Provide the (x, y) coordinate of the cell's center where the given text is located.  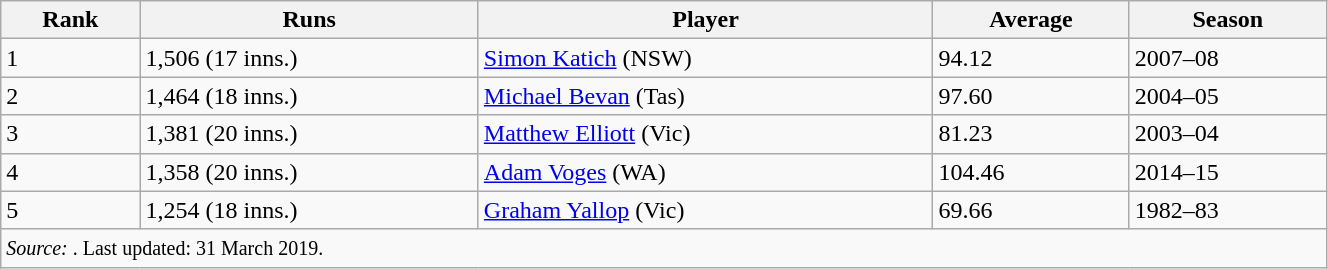
Simon Katich (NSW) (706, 58)
5 (70, 210)
Source: . Last updated: 31 March 2019. (664, 248)
Adam Voges (WA) (706, 172)
Runs (309, 20)
1,254 (18 inns.) (309, 210)
Average (1031, 20)
94.12 (1031, 58)
Graham Yallop (Vic) (706, 210)
2014–15 (1228, 172)
1,358 (20 inns.) (309, 172)
1 (70, 58)
81.23 (1031, 134)
Michael Bevan (Tas) (706, 96)
2 (70, 96)
69.66 (1031, 210)
1,381 (20 inns.) (309, 134)
104.46 (1031, 172)
3 (70, 134)
1982–83 (1228, 210)
2003–04 (1228, 134)
Season (1228, 20)
1,464 (18 inns.) (309, 96)
4 (70, 172)
97.60 (1031, 96)
Matthew Elliott (Vic) (706, 134)
Rank (70, 20)
2004–05 (1228, 96)
Player (706, 20)
1,506 (17 inns.) (309, 58)
2007–08 (1228, 58)
